Return (X, Y) of the center of cell containing provided text 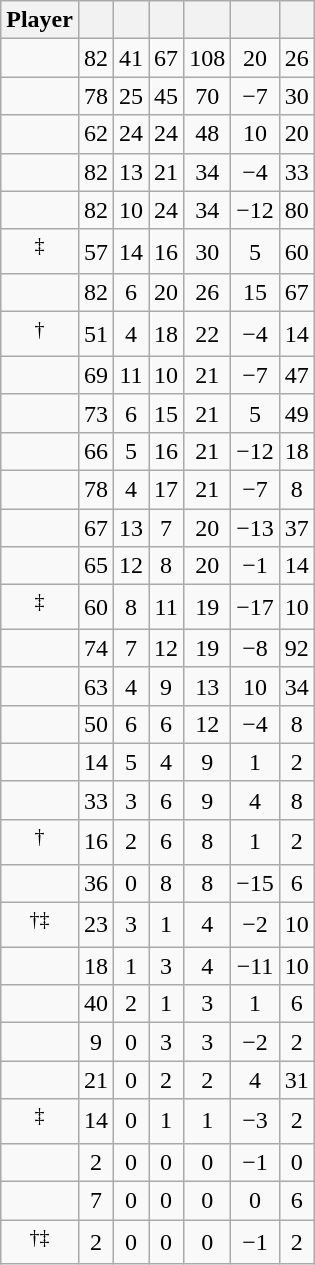
47 (296, 375)
62 (96, 134)
108 (208, 58)
65 (96, 566)
80 (296, 210)
69 (96, 375)
49 (296, 413)
74 (96, 648)
−3 (256, 1122)
70 (208, 96)
Player (40, 20)
−8 (256, 648)
66 (96, 451)
−11 (256, 966)
−15 (256, 883)
45 (166, 96)
−13 (256, 528)
36 (96, 883)
48 (208, 134)
31 (296, 1080)
57 (96, 252)
51 (96, 334)
40 (96, 1004)
−17 (256, 608)
37 (296, 528)
63 (96, 686)
25 (132, 96)
41 (132, 58)
50 (96, 724)
22 (208, 334)
92 (296, 648)
23 (96, 924)
17 (166, 489)
73 (96, 413)
